Return [X, Y] of the center of cell containing provided text 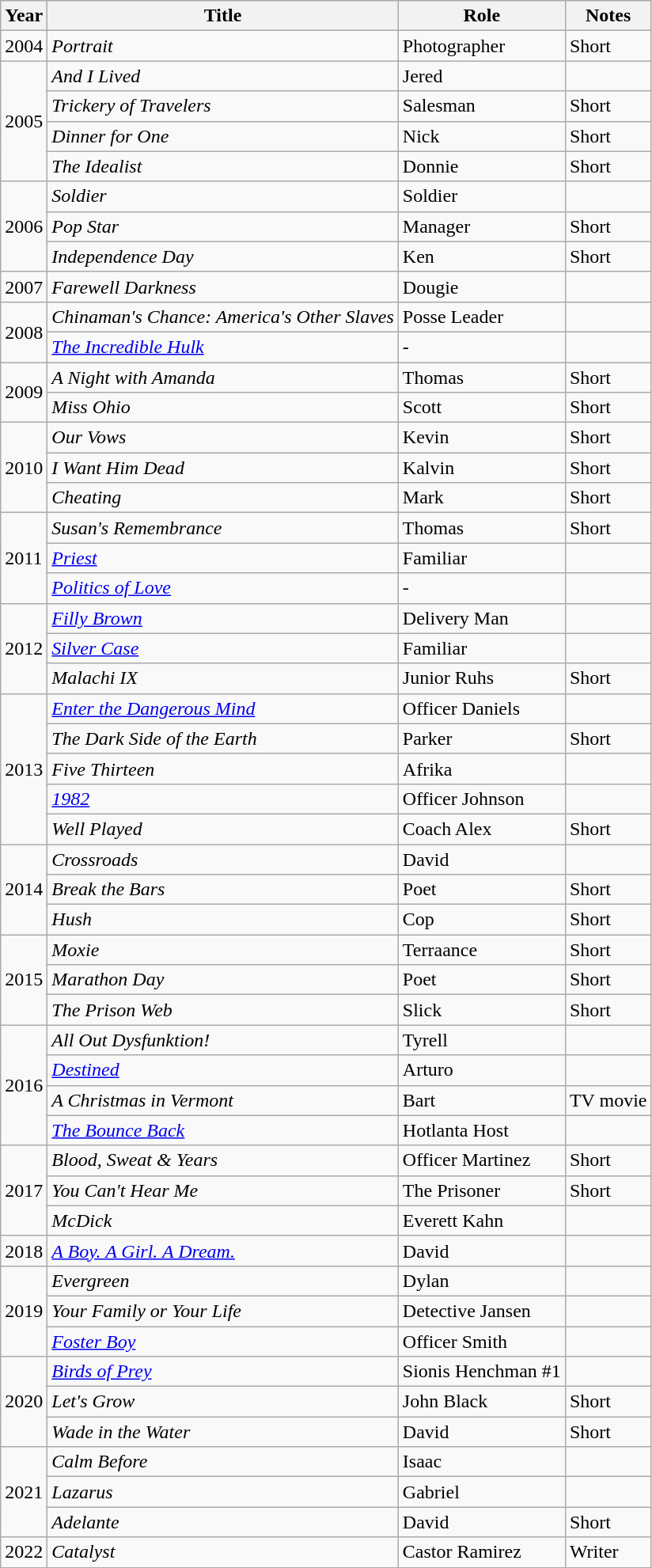
Ken [481, 256]
Enter the Dangerous Mind [223, 708]
Salesman [481, 106]
Susan's Remembrance [223, 528]
Malachi IX [223, 678]
2013 [24, 769]
Dylan [481, 1281]
Arturo [481, 1070]
Tyrell [481, 1040]
Filly Brown [223, 618]
Trickery of Travelers [223, 106]
Coach Alex [481, 829]
2016 [24, 1085]
Your Family or Your Life [223, 1311]
Calm Before [223, 1462]
Let's Grow [223, 1402]
2017 [24, 1190]
Year [24, 16]
Our Vows [223, 438]
A Boy. A Girl. A Dream. [223, 1251]
Role [481, 16]
2005 [24, 121]
2004 [24, 46]
Nick [481, 136]
Notes [608, 16]
Terraance [481, 950]
Well Played [223, 829]
Kevin [481, 438]
2011 [24, 558]
Delivery Man [481, 618]
John Black [481, 1402]
Manager [481, 226]
Hush [223, 920]
The Prison Web [223, 1010]
1982 [223, 799]
You Can't Hear Me [223, 1190]
Title [223, 16]
Slick [481, 1010]
Cheating [223, 498]
All Out Dysfunktion! [223, 1040]
Birds of Prey [223, 1372]
I Want Him Dead [223, 468]
2006 [24, 226]
Five Thirteen [223, 769]
Evergreen [223, 1281]
Silver Case [223, 648]
Mark [481, 498]
Parker [481, 738]
Portrait [223, 46]
Foster Boy [223, 1342]
2015 [24, 980]
Crossroads [223, 859]
Writer [608, 1552]
McDick [223, 1221]
Priest [223, 558]
Dougie [481, 287]
Destined [223, 1070]
Photographer [481, 46]
The Prisoner [481, 1190]
2008 [24, 332]
The Incredible Hulk [223, 347]
2009 [24, 393]
Gabriel [481, 1492]
Miss Ohio [223, 408]
Officer Daniels [481, 708]
Bart [481, 1100]
Farewell Darkness [223, 287]
A Christmas in Vermont [223, 1100]
Break the Bars [223, 890]
Sionis Henchman #1 [481, 1372]
Isaac [481, 1462]
Lazarus [223, 1492]
Politics of Love [223, 588]
Afrika [481, 769]
2020 [24, 1402]
Adelante [223, 1522]
2022 [24, 1552]
2014 [24, 889]
And I Lived [223, 76]
Marathon Day [223, 980]
2007 [24, 287]
A Night with Amanda [223, 378]
Scott [481, 408]
Pop Star [223, 226]
2019 [24, 1311]
Catalyst [223, 1552]
Moxie [223, 950]
TV movie [608, 1100]
Wade in the Water [223, 1432]
Cop [481, 920]
2018 [24, 1251]
Officer Smith [481, 1342]
Chinaman's Chance: America's Other Slaves [223, 317]
Everett Kahn [481, 1221]
Donnie [481, 166]
Detective Jansen [481, 1311]
Blood, Sweat & Years [223, 1160]
Jered [481, 76]
Castor Ramirez [481, 1552]
Dinner for One [223, 136]
2021 [24, 1492]
The Idealist [223, 166]
2012 [24, 648]
The Dark Side of the Earth [223, 738]
Officer Martinez [481, 1160]
The Bounce Back [223, 1130]
Independence Day [223, 256]
Junior Ruhs [481, 678]
Officer Johnson [481, 799]
Posse Leader [481, 317]
Kalvin [481, 468]
Hotlanta Host [481, 1130]
2010 [24, 468]
